Return the [x, y] coordinate for the center point of the cell that contains the specified text.  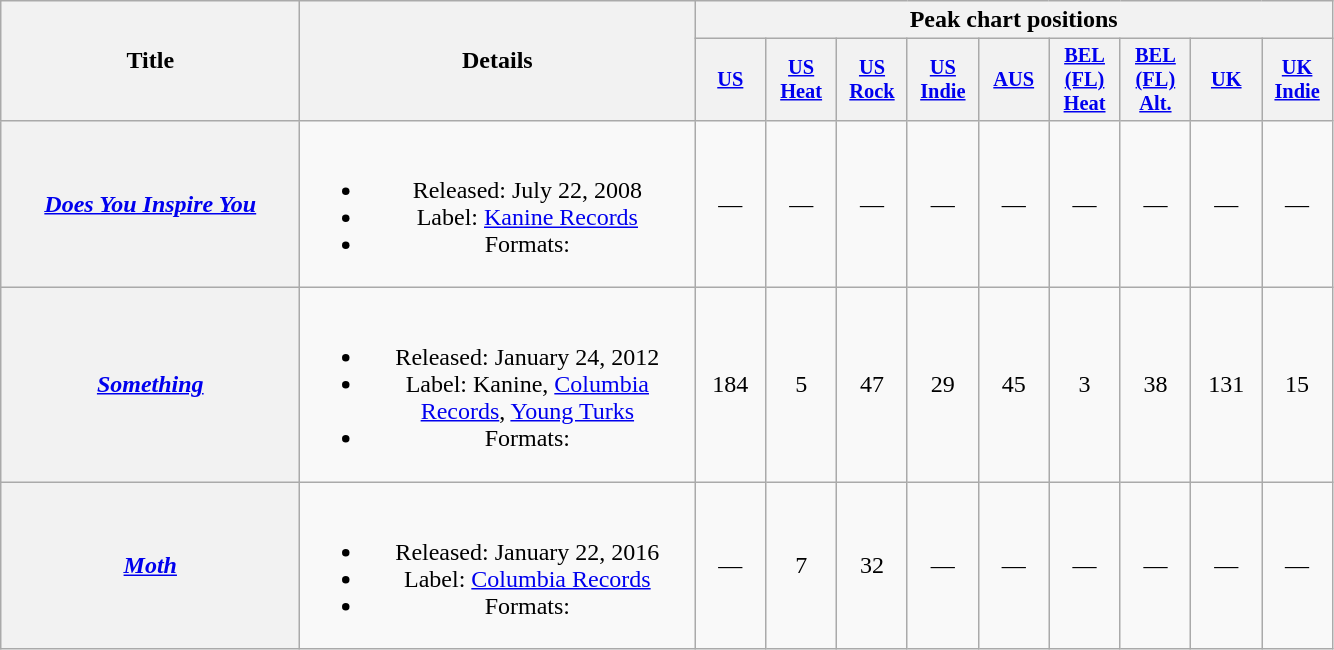
5 [802, 385]
184 [730, 385]
BEL(FL)Heat [1084, 80]
Released: January 22, 2016Label: Columbia RecordsFormats: [498, 566]
Details [498, 61]
47 [872, 385]
45 [1014, 385]
AUS [1014, 80]
3 [1084, 385]
Something [150, 385]
131 [1226, 385]
USIndie [942, 80]
7 [802, 566]
Title [150, 61]
USRock [872, 80]
US [730, 80]
Released: July 22, 2008Label: Kanine RecordsFormats: [498, 204]
BEL(FL)Alt. [1156, 80]
15 [1298, 385]
Does You Inspire You [150, 204]
Peak chart positions [1014, 20]
38 [1156, 385]
Released: January 24, 2012Label: Kanine, Columbia Records, Young TurksFormats: [498, 385]
UKIndie [1298, 80]
UK [1226, 80]
USHeat [802, 80]
32 [872, 566]
Moth [150, 566]
29 [942, 385]
